Search for the cell housing the specified text and yield its [X, Y] center coordinate. 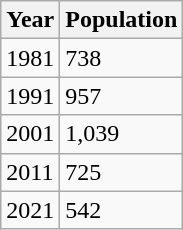
1991 [30, 96]
2011 [30, 172]
Population [122, 20]
2001 [30, 134]
1,039 [122, 134]
1981 [30, 58]
542 [122, 210]
725 [122, 172]
957 [122, 96]
738 [122, 58]
2021 [30, 210]
Year [30, 20]
